Pinpoint the cell where the given text exists, returning its [X, Y] midpoint coordinate. 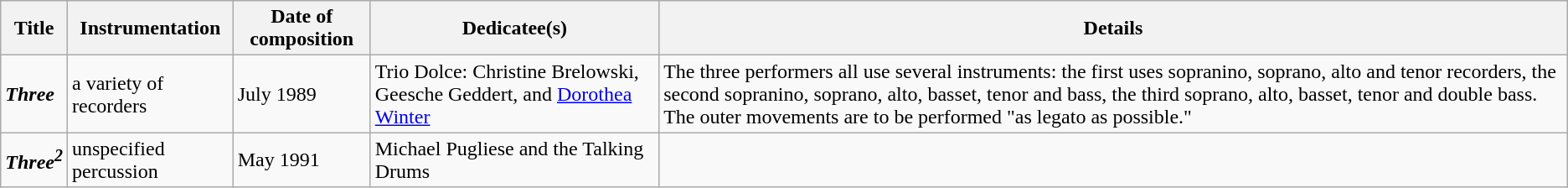
a variety of recorders [150, 94]
Three2 [34, 159]
Title [34, 29]
Michael Pugliese and the Talking Drums [514, 159]
Instrumentation [150, 29]
Date of composition [302, 29]
unspecified percussion [150, 159]
Trio Dolce: Christine Brelowski, Geesche Geddert, and Dorothea Winter [514, 94]
Details [1114, 29]
Three [34, 94]
May 1991 [302, 159]
Dedicatee(s) [514, 29]
July 1989 [302, 94]
